Pinpoint the cell where the given text exists, returning its [x, y] midpoint coordinate. 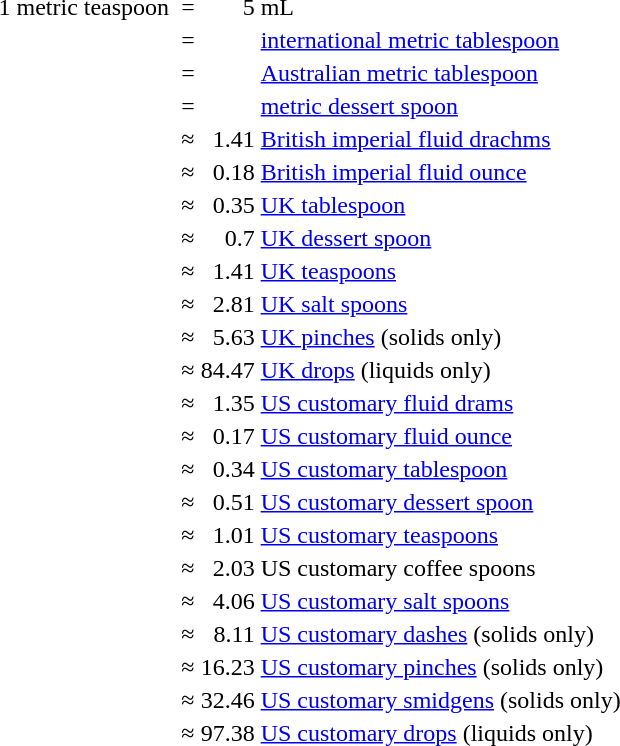
2.81 [228, 304]
0.34 [228, 469]
0.51 [228, 502]
32.46 [228, 700]
1.35 [228, 403]
0.35 [228, 205]
2.03 [228, 568]
0.7 [228, 238]
0.17 [228, 436]
4.06 [228, 601]
16.23 [228, 667]
1.01 [228, 535]
84.47 [228, 370]
0.18 [228, 172]
5.63 [228, 337]
8.11 [228, 634]
